Provide the (x, y) coordinate of the cell's center where the given text is located.  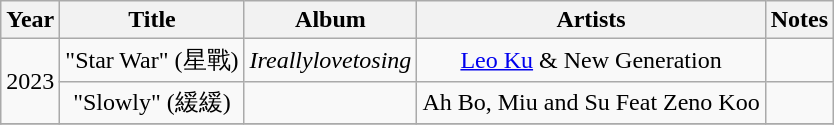
Notes (799, 20)
Album (330, 20)
"Star War" (星戰) (152, 60)
Year (30, 20)
"Slowly" (緩緩) (152, 102)
2023 (30, 82)
Ah Bo, Miu and Su Feat Zeno Koo (591, 102)
Artists (591, 20)
Ireallylovetosing (330, 60)
Title (152, 20)
Leo Ku & New Generation (591, 60)
